For the text-containing cell, return its midpoint in [X, Y] coordinate format. 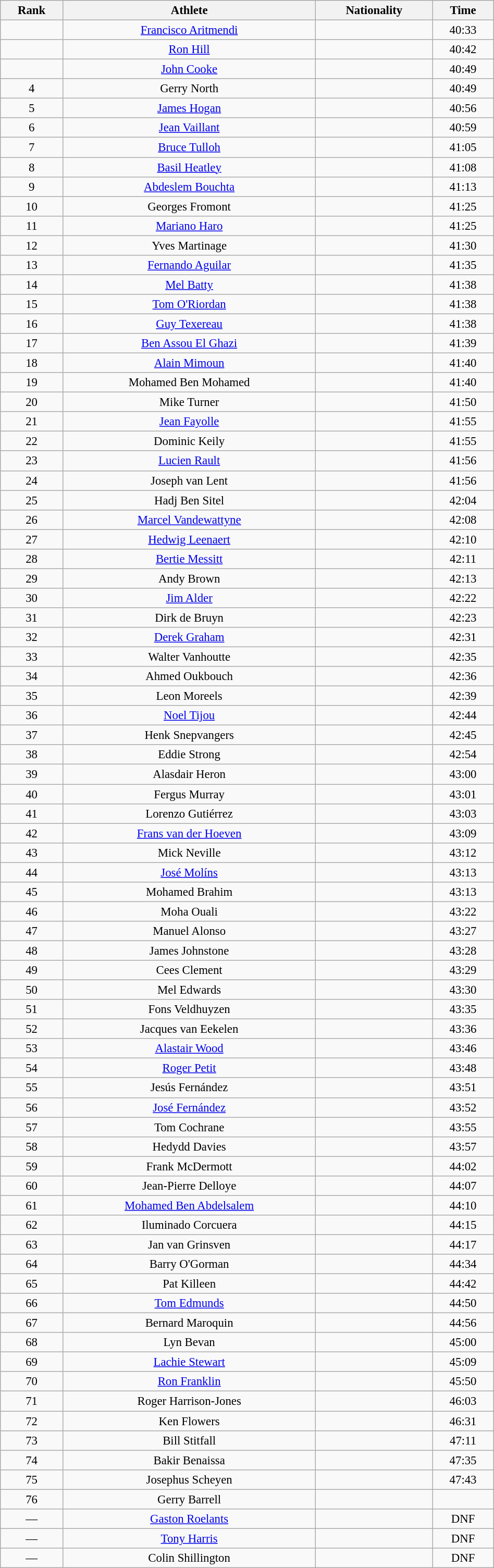
21 [32, 422]
Ron Franklin [189, 1381]
42:54 [463, 755]
Mohamed Ben Mohamed [189, 382]
Moha Ouali [189, 911]
Guy Texereau [189, 324]
75 [32, 1479]
45:50 [463, 1381]
26 [32, 520]
4 [32, 89]
76 [32, 1499]
31 [32, 618]
Hedydd Davies [189, 1146]
60 [32, 1186]
41:39 [463, 343]
44:56 [463, 1323]
Noel Tijou [189, 715]
44:50 [463, 1303]
58 [32, 1146]
43:01 [463, 794]
Manuel Alonso [189, 931]
Tom Edmunds [189, 1303]
40:42 [463, 50]
6 [32, 128]
43:51 [463, 1088]
Pat Killeen [189, 1284]
55 [32, 1088]
Ken Flowers [189, 1421]
43:28 [463, 950]
47 [32, 931]
Gerry North [189, 89]
27 [32, 539]
68 [32, 1342]
13 [32, 265]
44:34 [463, 1264]
Derek Graham [189, 637]
43:22 [463, 911]
Rank [32, 10]
28 [32, 559]
45:00 [463, 1342]
Walter Vanhoutte [189, 657]
72 [32, 1421]
Bruce Tulloh [189, 147]
49 [32, 970]
43:36 [463, 1029]
43:55 [463, 1127]
42:44 [463, 715]
57 [32, 1127]
42:23 [463, 618]
40:33 [463, 30]
53 [32, 1048]
42:22 [463, 598]
Alasdair Heron [189, 774]
Ron Hill [189, 50]
25 [32, 500]
Marcel Vandewattyne [189, 520]
Fernando Aguilar [189, 265]
43:48 [463, 1068]
42:35 [463, 657]
Joseph van Lent [189, 480]
74 [32, 1460]
Mel Batty [189, 285]
50 [32, 990]
39 [32, 774]
70 [32, 1381]
Mick Neville [189, 853]
Time [463, 10]
Jean Vaillant [189, 128]
32 [32, 637]
43:29 [463, 970]
46 [32, 911]
20 [32, 402]
42:36 [463, 676]
38 [32, 755]
43:00 [463, 774]
40:59 [463, 128]
51 [32, 1009]
42:11 [463, 559]
Georges Fromont [189, 206]
42 [32, 833]
Barry O'Gorman [189, 1264]
Bakir Benaissa [189, 1460]
46:31 [463, 1421]
19 [32, 382]
Lorenzo Gutiérrez [189, 813]
41:05 [463, 147]
46:03 [463, 1401]
Fons Veldhuyzen [189, 1009]
44:42 [463, 1284]
Mariano Haro [189, 226]
42:13 [463, 578]
12 [32, 245]
44:15 [463, 1225]
54 [32, 1068]
43:30 [463, 990]
Jesús Fernández [189, 1088]
30 [32, 598]
Eddie Strong [189, 755]
Bill Stitfall [189, 1440]
Roger Petit [189, 1068]
Tom O'Riordan [189, 304]
Jacques van Eekelen [189, 1029]
33 [32, 657]
41:13 [463, 187]
48 [32, 950]
44:07 [463, 1186]
41:30 [463, 245]
10 [32, 206]
Mohamed Brahim [189, 892]
Bernard Maroquin [189, 1323]
Frans van der Hoeven [189, 833]
40:56 [463, 108]
Gerry Barrell [189, 1499]
José Fernández [189, 1107]
Josephus Scheyen [189, 1479]
Lachie Stewart [189, 1362]
Jan van Grinsven [189, 1244]
41 [32, 813]
Francisco Aritmendi [189, 30]
Lyn Bevan [189, 1342]
Henk Snepvangers [189, 735]
42:10 [463, 539]
23 [32, 461]
44:17 [463, 1244]
22 [32, 441]
Abdeslem Bouchta [189, 187]
47:35 [463, 1460]
66 [32, 1303]
29 [32, 578]
José Molíns [189, 872]
43:03 [463, 813]
7 [32, 147]
Gaston Roelants [189, 1519]
Mel Edwards [189, 990]
43:57 [463, 1146]
44:10 [463, 1205]
43:52 [463, 1107]
Iluminado Corcuera [189, 1225]
Yves Martinage [189, 245]
52 [32, 1029]
44:02 [463, 1166]
62 [32, 1225]
41:08 [463, 167]
43:09 [463, 833]
Jean-Pierre Delloye [189, 1186]
Nationality [374, 10]
45 [32, 892]
Tony Harris [189, 1538]
Fergus Murray [189, 794]
15 [32, 304]
Ben Assou El Ghazi [189, 343]
43:12 [463, 853]
42:45 [463, 735]
Andy Brown [189, 578]
71 [32, 1401]
37 [32, 735]
Mike Turner [189, 402]
Ahmed Oukbouch [189, 676]
67 [32, 1323]
John Cooke [189, 69]
Bertie Messitt [189, 559]
James Hogan [189, 108]
9 [32, 187]
40 [32, 794]
47:43 [463, 1479]
Alain Mimoun [189, 363]
Dominic Keily [189, 441]
41:50 [463, 402]
Mohamed Ben Abdelsalem [189, 1205]
44 [32, 872]
14 [32, 285]
34 [32, 676]
61 [32, 1205]
Lucien Rault [189, 461]
43 [32, 853]
Basil Heatley [189, 167]
5 [32, 108]
8 [32, 167]
Alastair Wood [189, 1048]
Tom Cochrane [189, 1127]
Hadj Ben Sitel [189, 500]
Hedwig Leenaert [189, 539]
43:46 [463, 1048]
73 [32, 1440]
41:35 [463, 265]
59 [32, 1166]
James Johnstone [189, 950]
24 [32, 480]
42:08 [463, 520]
Jean Fayolle [189, 422]
35 [32, 696]
Colin Shillington [189, 1558]
Leon Moreels [189, 696]
63 [32, 1244]
42:31 [463, 637]
43:35 [463, 1009]
64 [32, 1264]
65 [32, 1284]
Athlete [189, 10]
36 [32, 715]
Jim Alder [189, 598]
Cees Clement [189, 970]
42:39 [463, 696]
16 [32, 324]
11 [32, 226]
69 [32, 1362]
17 [32, 343]
56 [32, 1107]
Roger Harrison-Jones [189, 1401]
18 [32, 363]
42:04 [463, 500]
Frank McDermott [189, 1166]
Dirk de Bruyn [189, 618]
47:11 [463, 1440]
45:09 [463, 1362]
43:27 [463, 931]
